Determine the [X, Y] coordinate at the center of the cell enclosing the given text.  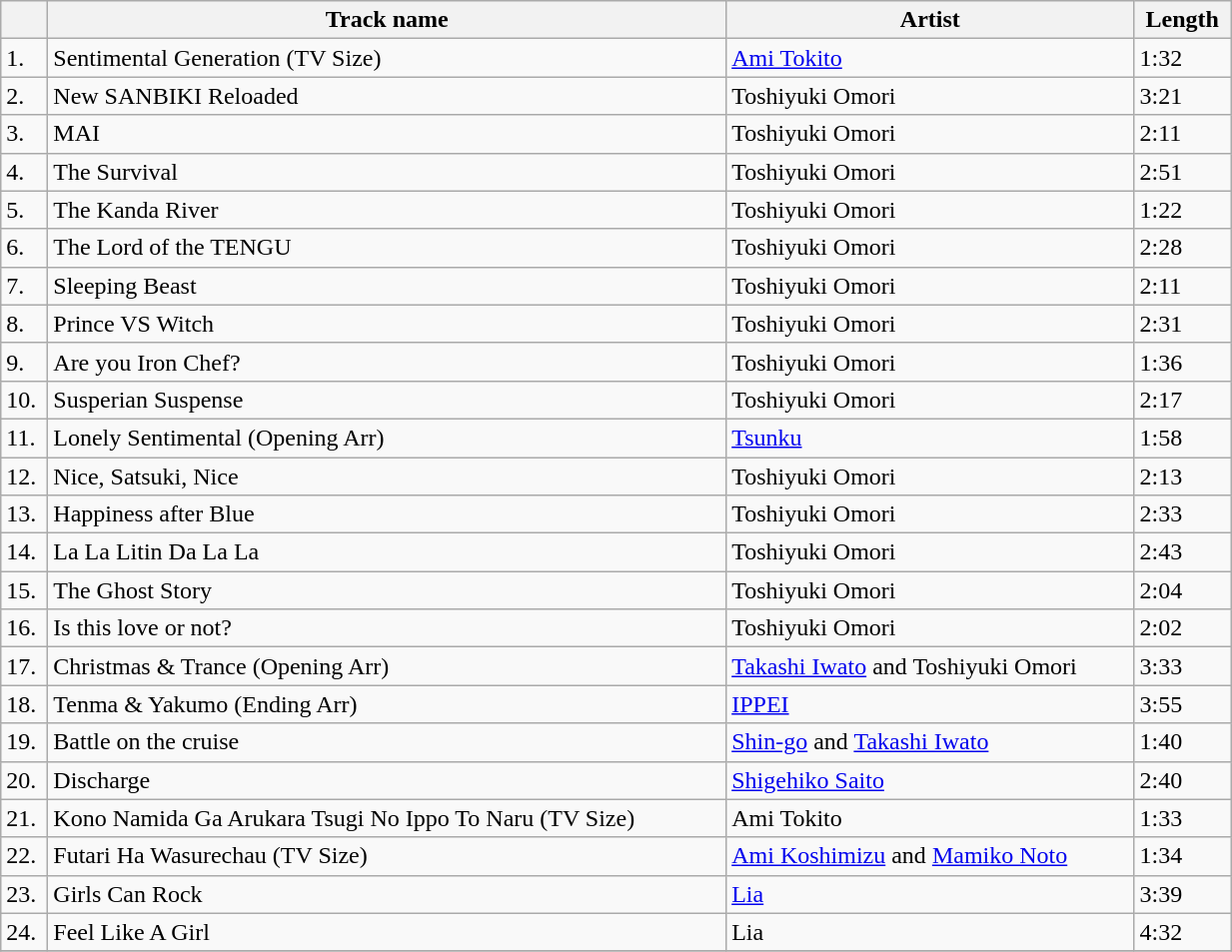
Shigehiko Saito [930, 780]
21. [24, 818]
12. [24, 476]
1:32 [1183, 58]
15. [24, 590]
1:58 [1183, 438]
2:43 [1183, 552]
2:13 [1183, 476]
The Lord of the TENGU [388, 248]
New SANBIKI Reloaded [388, 96]
Takashi Iwato and Toshiyuki Omori [930, 666]
3:55 [1183, 704]
14. [24, 552]
4:32 [1183, 932]
10. [24, 400]
1:22 [1183, 210]
Prince VS Witch [388, 324]
17. [24, 666]
Shin-go and Takashi Iwato [930, 742]
Futari Ha Wasurechau (TV Size) [388, 856]
9. [24, 362]
11. [24, 438]
3. [24, 134]
The Kanda River [388, 210]
1:40 [1183, 742]
2:31 [1183, 324]
Nice, Satsuki, Nice [388, 476]
Discharge [388, 780]
19. [24, 742]
2:28 [1183, 248]
20. [24, 780]
Are you Iron Chef? [388, 362]
Kono Namida Ga Arukara Tsugi No Ippo To Naru (TV Size) [388, 818]
Lonely Sentimental (Opening Arr) [388, 438]
16. [24, 628]
Tsunku [930, 438]
13. [24, 514]
1:34 [1183, 856]
2:04 [1183, 590]
22. [24, 856]
5. [24, 210]
The Ghost Story [388, 590]
Susperian Suspense [388, 400]
2:40 [1183, 780]
7. [24, 286]
Artist [930, 20]
Sleeping Beast [388, 286]
2:51 [1183, 172]
1:33 [1183, 818]
Track name [388, 20]
2. [24, 96]
3:39 [1183, 894]
IPPEI [930, 704]
3:33 [1183, 666]
2:17 [1183, 400]
3:21 [1183, 96]
Feel Like A Girl [388, 932]
Christmas & Trance (Opening Arr) [388, 666]
1:36 [1183, 362]
The Survival [388, 172]
Ami Koshimizu and Mamiko Noto [930, 856]
Is this love or not? [388, 628]
Sentimental Generation (TV Size) [388, 58]
6. [24, 248]
1. [24, 58]
8. [24, 324]
23. [24, 894]
18. [24, 704]
24. [24, 932]
Battle on the cruise [388, 742]
2:33 [1183, 514]
MAI [388, 134]
Length [1183, 20]
2:02 [1183, 628]
La La Litin Da La La [388, 552]
Tenma & Yakumo (Ending Arr) [388, 704]
Girls Can Rock [388, 894]
Happiness after Blue [388, 514]
4. [24, 172]
